Provide the [X, Y] coordinate of the cell's center where the given text is located.  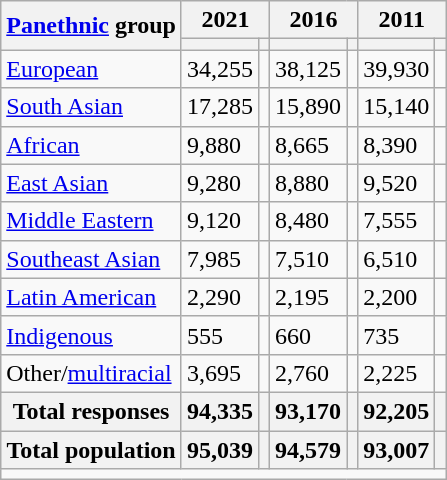
9,280 [220, 183]
2011 [402, 20]
39,930 [396, 69]
7,510 [308, 259]
2016 [314, 20]
15,140 [396, 107]
8,665 [308, 145]
2,760 [308, 373]
8,390 [396, 145]
34,255 [220, 69]
94,579 [308, 449]
Indigenous [92, 335]
8,480 [308, 221]
93,007 [396, 449]
Latin American [92, 297]
Total responses [92, 411]
East Asian [92, 183]
South Asian [92, 107]
2,225 [396, 373]
Middle Eastern [92, 221]
Total population [92, 449]
7,985 [220, 259]
2,195 [308, 297]
African [92, 145]
Other/multiracial [92, 373]
2021 [225, 20]
660 [308, 335]
Panethnic group [92, 26]
6,510 [396, 259]
2,200 [396, 297]
9,880 [220, 145]
555 [220, 335]
38,125 [308, 69]
735 [396, 335]
95,039 [220, 449]
3,695 [220, 373]
9,120 [220, 221]
93,170 [308, 411]
European [92, 69]
92,205 [396, 411]
94,335 [220, 411]
7,555 [396, 221]
8,880 [308, 183]
9,520 [396, 183]
2,290 [220, 297]
15,890 [308, 107]
17,285 [220, 107]
Southeast Asian [92, 259]
